Identify which cell holds the provided text, then report its [x, y] central coordinate. 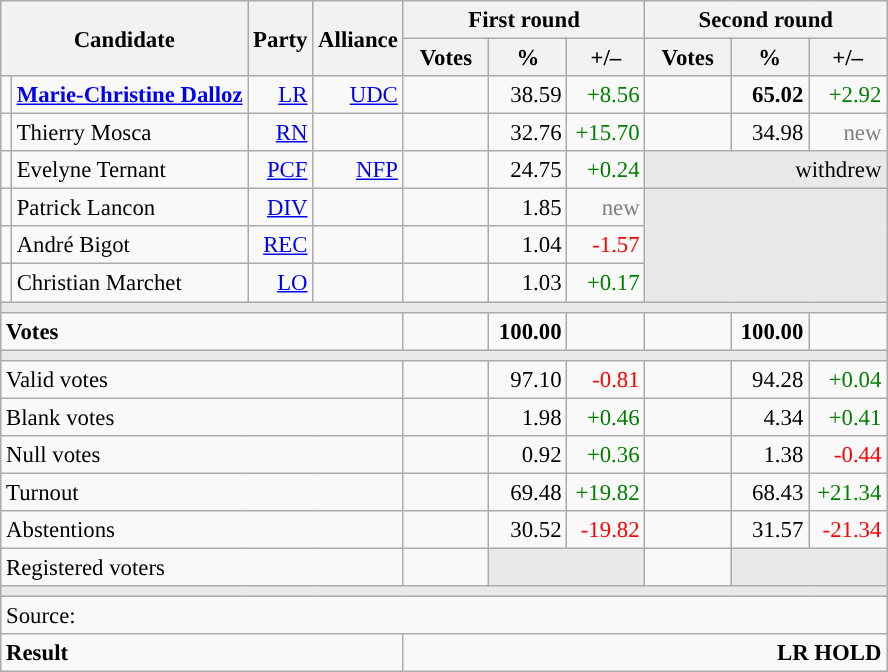
REC [280, 245]
LR HOLD [645, 653]
RN [280, 133]
Candidate [124, 38]
+0.36 [606, 455]
Valid votes [202, 379]
+15.70 [606, 133]
DIV [280, 208]
4.34 [769, 417]
38.59 [528, 95]
65.02 [769, 95]
+0.41 [848, 417]
-1.57 [606, 245]
Null votes [202, 455]
PCF [280, 170]
32.76 [528, 133]
24.75 [528, 170]
Evelyne Ternant [129, 170]
Party [280, 38]
First round [524, 20]
68.43 [769, 492]
-0.44 [848, 455]
Christian Marchet [129, 283]
1.38 [769, 455]
UDC [358, 95]
+19.82 [606, 492]
1.03 [528, 283]
Source: [444, 616]
+8.56 [606, 95]
1.98 [528, 417]
1.85 [528, 208]
Abstentions [202, 530]
-19.82 [606, 530]
34.98 [769, 133]
NFP [358, 170]
Turnout [202, 492]
André Bigot [129, 245]
1.04 [528, 245]
+2.92 [848, 95]
30.52 [528, 530]
Result [202, 653]
withdrew [766, 170]
Thierry Mosca [129, 133]
Marie-Christine Dalloz [129, 95]
Second round [766, 20]
Alliance [358, 38]
+0.17 [606, 283]
-0.81 [606, 379]
+21.34 [848, 492]
94.28 [769, 379]
Patrick Lancon [129, 208]
31.57 [769, 530]
69.48 [528, 492]
97.10 [528, 379]
0.92 [528, 455]
-21.34 [848, 530]
LO [280, 283]
+0.46 [606, 417]
+0.24 [606, 170]
+0.04 [848, 379]
Registered voters [202, 567]
LR [280, 95]
Blank votes [202, 417]
